Locate the cell with the specified text and output its (x, y) center coordinate. 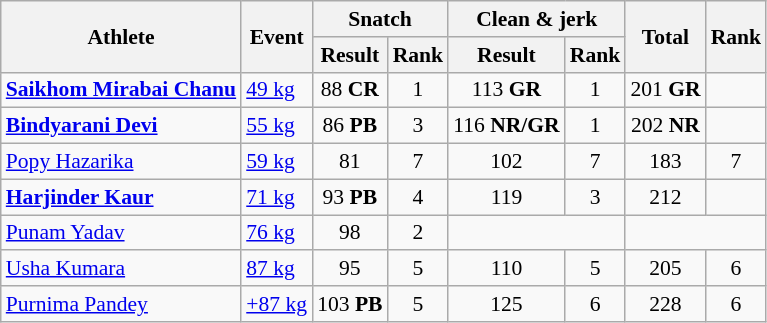
212 (665, 197)
202 NR (665, 126)
55 kg (276, 126)
98 (350, 233)
59 kg (276, 162)
93 PB (350, 197)
4 (418, 197)
Punam Yadav (121, 233)
Popy Hazarika (121, 162)
76 kg (276, 233)
95 (350, 269)
88 CR (350, 90)
103 PB (350, 304)
228 (665, 304)
Clean & jerk (536, 19)
+87 kg (276, 304)
2 (418, 233)
Total (665, 36)
102 (506, 162)
Harjinder Kaur (121, 197)
Usha Kumara (121, 269)
81 (350, 162)
71 kg (276, 197)
49 kg (276, 90)
86 PB (350, 126)
Event (276, 36)
Purnima Pandey (121, 304)
125 (506, 304)
116 NR/GR (506, 126)
Bindyarani Devi (121, 126)
110 (506, 269)
183 (665, 162)
Snatch (380, 19)
119 (506, 197)
Athlete (121, 36)
113 GR (506, 90)
205 (665, 269)
201 GR (665, 90)
Saikhom Mirabai Chanu (121, 90)
87 kg (276, 269)
